Find where the given text appears and provide that cell's center as (X, Y) coordinate. 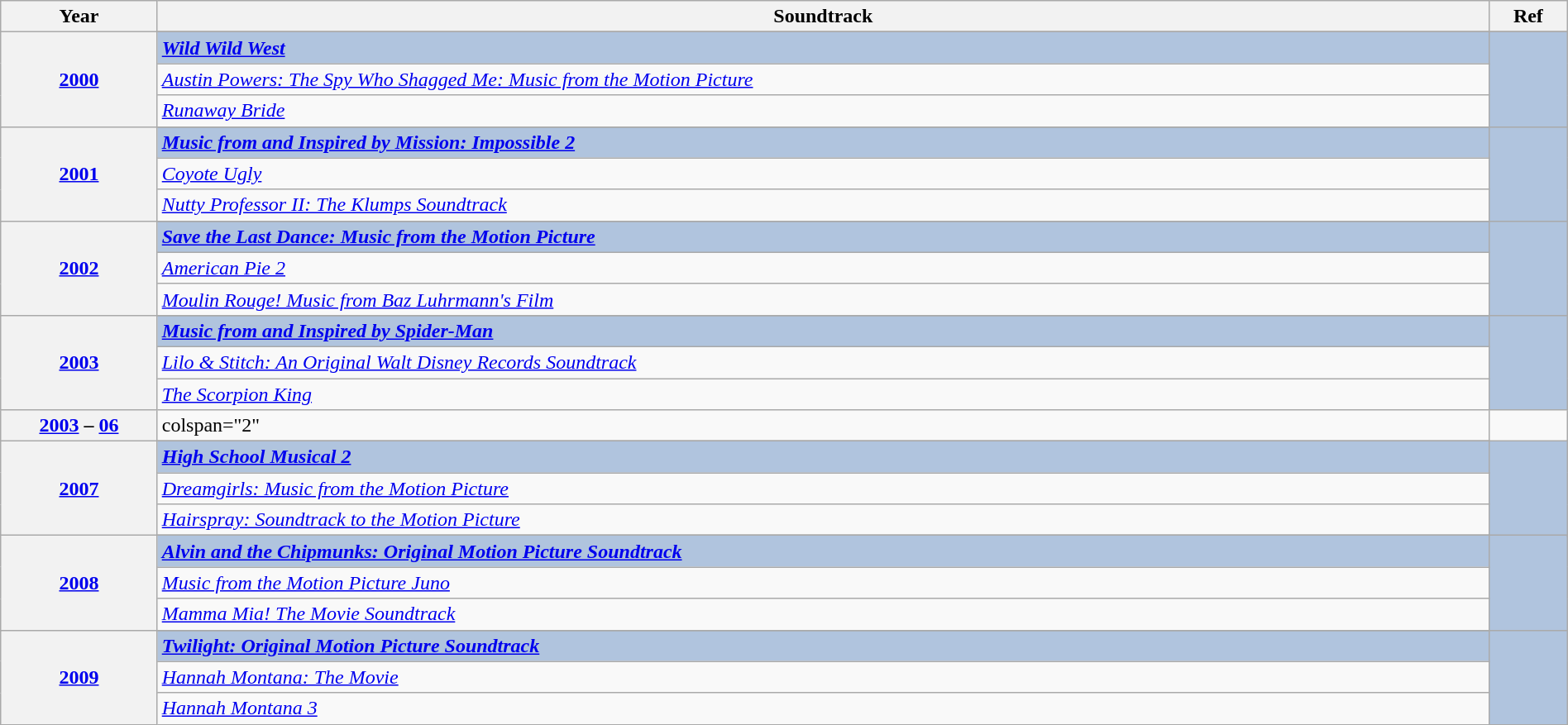
Runaway Bride (823, 111)
Mamma Mia! The Movie Soundtrack (823, 614)
2008 (79, 583)
2001 (79, 174)
Music from and Inspired by Spider-Man (823, 331)
Wild Wild West (823, 48)
American Pie 2 (823, 268)
Ref (1528, 17)
Moulin Rouge! Music from Baz Luhrmann's Film (823, 299)
Soundtrack (823, 17)
Twilight: Original Motion Picture Soundtrack (823, 646)
Alvin and the Chipmunks: Original Motion Picture Soundtrack (823, 551)
Dreamgirls: Music from the Motion Picture (823, 489)
colspan="2" (823, 426)
Music from and Inspired by Mission: Impossible 2 (823, 142)
Hannah Montana 3 (823, 708)
Music from the Motion Picture Juno (823, 583)
2007 (79, 489)
2009 (79, 677)
High School Musical 2 (823, 457)
Coyote Ugly (823, 174)
Lilo & Stitch: An Original Walt Disney Records Soundtrack (823, 362)
Hannah Montana: The Movie (823, 677)
Save the Last Dance: Music from the Motion Picture (823, 236)
2003 (79, 362)
2003 – 06 (79, 426)
The Scorpion King (823, 394)
Nutty Professor II: The Klumps Soundtrack (823, 205)
2002 (79, 268)
Austin Powers: The Spy Who Shagged Me: Music from the Motion Picture (823, 79)
Year (79, 17)
Hairspray: Soundtrack to the Motion Picture (823, 520)
2000 (79, 79)
